Determine the [X, Y] coordinate at the center of the cell enclosing the given text.  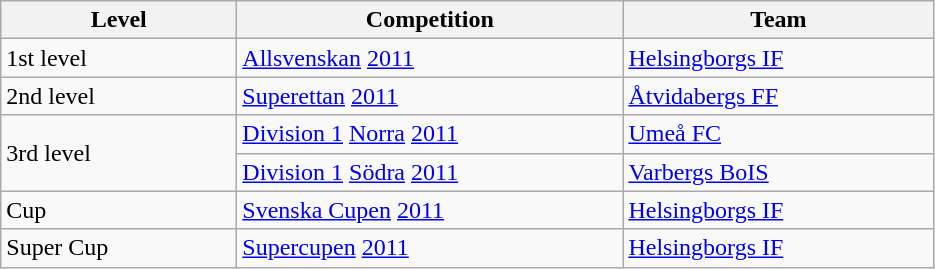
Svenska Cupen 2011 [430, 210]
Team [778, 20]
Varbergs BoIS [778, 172]
Umeå FC [778, 134]
Level [119, 20]
Åtvidabergs FF [778, 96]
1st level [119, 58]
Supercupen 2011 [430, 248]
Competition [430, 20]
Division 1 Södra 2011 [430, 172]
Allsvenskan 2011 [430, 58]
Division 1 Norra 2011 [430, 134]
2nd level [119, 96]
Cup [119, 210]
Superettan 2011 [430, 96]
Super Cup [119, 248]
3rd level [119, 153]
